Extract the (X, Y) coordinate from the center of the cell holding the provided text.  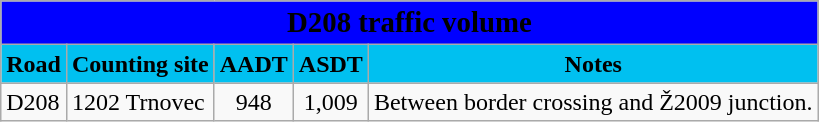
D208 traffic volume (410, 23)
D208 (34, 102)
1,009 (330, 102)
948 (254, 102)
1202 Trnovec (140, 102)
AADT (254, 64)
Road (34, 64)
Between border crossing and Ž2009 junction. (593, 102)
ASDT (330, 64)
Notes (593, 64)
Counting site (140, 64)
